Output the (X, Y) coordinate of the center of the cell containing the given text.  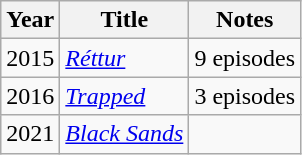
9 episodes (245, 58)
Réttur (124, 58)
3 episodes (245, 96)
2015 (30, 58)
Title (124, 20)
2021 (30, 134)
2016 (30, 96)
Year (30, 20)
Black Sands (124, 134)
Notes (245, 20)
Trapped (124, 96)
